Return [X, Y] of the center of cell containing provided text 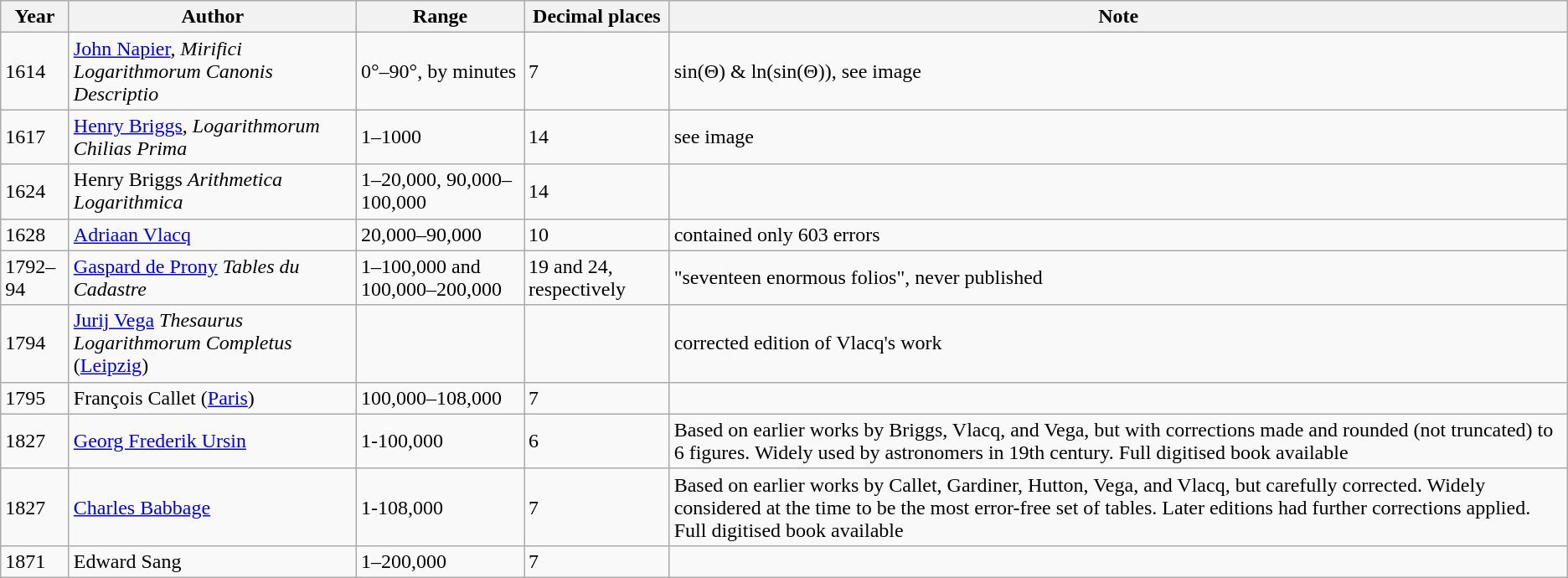
Note [1118, 17]
19 and 24, respectively [597, 278]
1-108,000 [440, 507]
1628 [35, 235]
0°–90°, by minutes [440, 71]
Range [440, 17]
contained only 603 errors [1118, 235]
1871 [35, 561]
sin(Θ) & ln(sin(Θ)), see image [1118, 71]
1614 [35, 71]
1795 [35, 398]
Gaspard de Prony Tables du Cadastre [213, 278]
John Napier, Mirifici Logarithmorum Canonis Descriptio [213, 71]
100,000–108,000 [440, 398]
1794 [35, 343]
Charles Babbage [213, 507]
see image [1118, 137]
1–1000 [440, 137]
Decimal places [597, 17]
1–100,000 and 100,000–200,000 [440, 278]
20,000–90,000 [440, 235]
"seventeen enormous folios", never published [1118, 278]
Henry Briggs, Logarithmorum Chilias Prima [213, 137]
François Callet (Paris) [213, 398]
Year [35, 17]
Author [213, 17]
Henry Briggs Arithmetica Logarithmica [213, 191]
Adriaan Vlacq [213, 235]
1617 [35, 137]
1792–94 [35, 278]
Jurij Vega Thesaurus Logarithmorum Completus (Leipzig) [213, 343]
1-100,000 [440, 441]
corrected edition of Vlacq's work [1118, 343]
10 [597, 235]
6 [597, 441]
1–20,000, 90,000–100,000 [440, 191]
Edward Sang [213, 561]
Georg Frederik Ursin [213, 441]
1–200,000 [440, 561]
1624 [35, 191]
